Locate the cell with the specified text and output its (x, y) center coordinate. 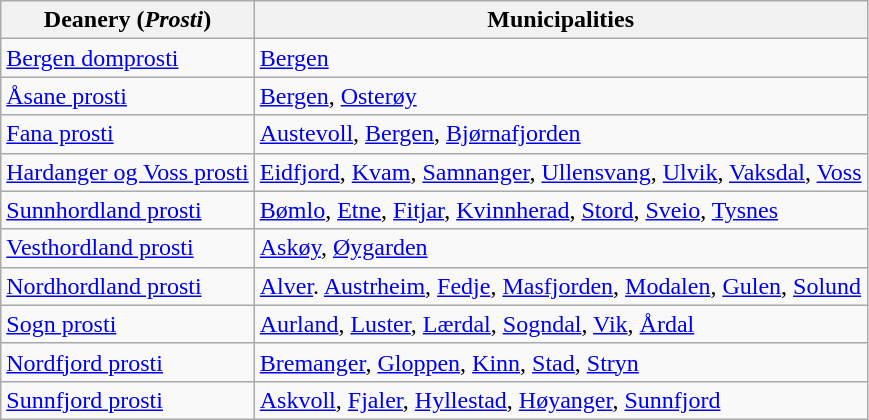
Bremanger, Gloppen, Kinn, Stad, Stryn (560, 362)
Bergen domprosti (128, 58)
Nordhordland prosti (128, 286)
Bergen, Osterøy (560, 96)
Bergen (560, 58)
Hardanger og Voss prosti (128, 172)
Fana prosti (128, 134)
Sunnhordland prosti (128, 210)
Åsane prosti (128, 96)
Bømlo, Etne, Fitjar, Kvinnherad, Stord, Sveio, Tysnes (560, 210)
Deanery (Prosti) (128, 20)
Municipalities (560, 20)
Nordfjord prosti (128, 362)
Sogn prosti (128, 324)
Sunnfjord prosti (128, 400)
Aurland, Luster, Lærdal, Sogndal, Vik, Årdal (560, 324)
Askvoll, Fjaler, Hyllestad, Høyanger, Sunnfjord (560, 400)
Eidfjord, Kvam, Samnanger, Ullensvang, Ulvik, Vaksdal, Voss (560, 172)
Askøy, Øygarden (560, 248)
Austevoll, Bergen, Bjørnafjorden (560, 134)
Vesthordland prosti (128, 248)
Alver. Austrheim, Fedje, Masfjorden, Modalen, Gulen, Solund (560, 286)
